Output the (X, Y) coordinate of the center of the cell containing the given text.  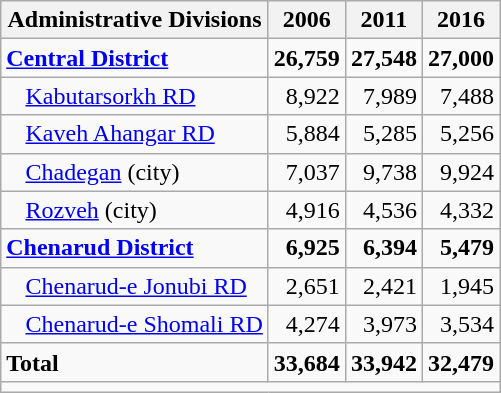
6,925 (306, 248)
5,285 (384, 134)
Chadegan (city) (135, 172)
5,256 (460, 134)
2,421 (384, 286)
4,916 (306, 210)
4,274 (306, 324)
Rozveh (city) (135, 210)
4,332 (460, 210)
Total (135, 362)
32,479 (460, 362)
26,759 (306, 58)
Chenarud-e Shomali RD (135, 324)
7,488 (460, 96)
3,534 (460, 324)
9,738 (384, 172)
1,945 (460, 286)
5,884 (306, 134)
2011 (384, 20)
7,989 (384, 96)
33,684 (306, 362)
Kaveh Ahangar RD (135, 134)
8,922 (306, 96)
Chenarud-e Jonubi RD (135, 286)
2,651 (306, 286)
2006 (306, 20)
Administrative Divisions (135, 20)
27,000 (460, 58)
27,548 (384, 58)
Central District (135, 58)
Kabutarsorkh RD (135, 96)
5,479 (460, 248)
6,394 (384, 248)
2016 (460, 20)
7,037 (306, 172)
Chenarud District (135, 248)
3,973 (384, 324)
4,536 (384, 210)
33,942 (384, 362)
9,924 (460, 172)
